Locate the cell with the specified text and output its (X, Y) center coordinate. 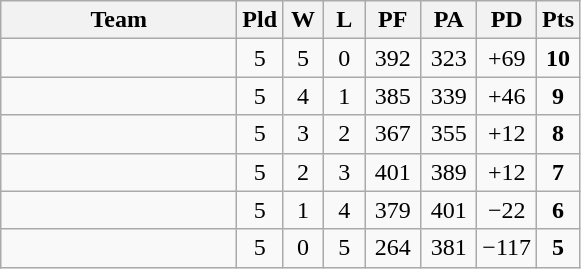
381 (449, 248)
PD (507, 20)
367 (393, 134)
PF (393, 20)
339 (449, 96)
L (344, 20)
355 (449, 134)
7 (558, 172)
W (304, 20)
392 (393, 58)
8 (558, 134)
10 (558, 58)
−117 (507, 248)
Team (119, 20)
379 (393, 210)
+46 (507, 96)
385 (393, 96)
Pts (558, 20)
264 (393, 248)
9 (558, 96)
Pld (260, 20)
PA (449, 20)
389 (449, 172)
6 (558, 210)
−22 (507, 210)
323 (449, 58)
+69 (507, 58)
